Return the (x, y) coordinate for the center point of the cell that contains the specified text.  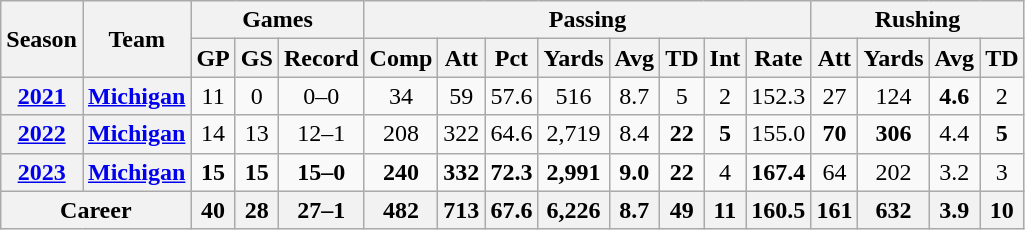
49 (682, 210)
Career (96, 210)
332 (462, 172)
3 (1002, 172)
8.4 (634, 134)
2,991 (574, 172)
27–1 (321, 210)
3.9 (954, 210)
Record (321, 58)
27 (834, 96)
40 (213, 210)
Passing (588, 20)
15–0 (321, 172)
14 (213, 134)
Comp (401, 58)
632 (894, 210)
64.6 (512, 134)
155.0 (778, 134)
57.6 (512, 96)
713 (462, 210)
6,226 (574, 210)
Rate (778, 58)
240 (401, 172)
2023 (42, 172)
72.3 (512, 172)
124 (894, 96)
10 (1002, 210)
12–1 (321, 134)
167.4 (778, 172)
306 (894, 134)
516 (574, 96)
59 (462, 96)
67.6 (512, 210)
64 (834, 172)
Season (42, 39)
322 (462, 134)
4 (725, 172)
13 (256, 134)
Team (136, 39)
2021 (42, 96)
4.4 (954, 134)
2022 (42, 134)
2,719 (574, 134)
0–0 (321, 96)
GP (213, 58)
9.0 (634, 172)
Rushing (918, 20)
3.2 (954, 172)
0 (256, 96)
70 (834, 134)
34 (401, 96)
160.5 (778, 210)
208 (401, 134)
Pct (512, 58)
GS (256, 58)
Games (278, 20)
28 (256, 210)
4.6 (954, 96)
482 (401, 210)
202 (894, 172)
152.3 (778, 96)
Int (725, 58)
161 (834, 210)
